Detect which cell encompasses the target text, then output its [x, y] center coordinate. 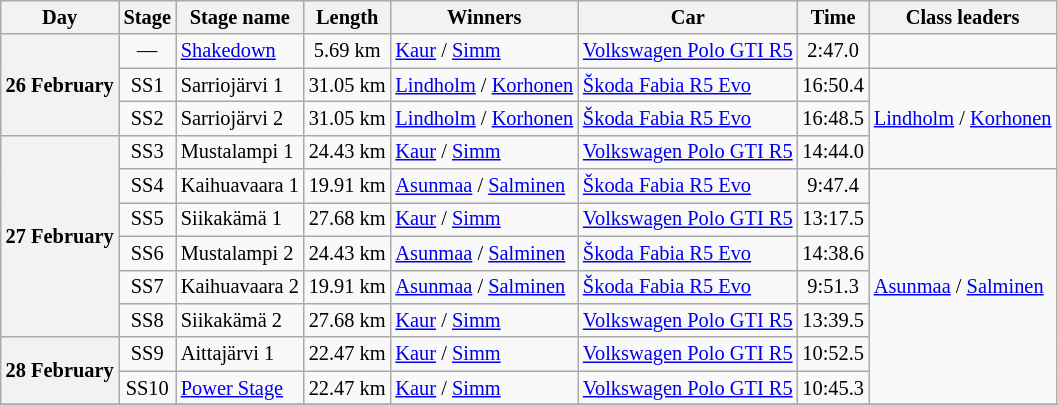
5.69 km [348, 51]
26 February [60, 84]
SS7 [148, 287]
SS4 [148, 186]
Time [832, 17]
16:50.4 [832, 85]
10:45.3 [832, 388]
Kaihuavaara 1 [240, 186]
14:38.6 [832, 253]
SS10 [148, 388]
Shakedown [240, 51]
SS2 [148, 118]
Aittajärvi 1 [240, 354]
Mustalampi 1 [240, 152]
Siikakämä 1 [240, 219]
9:47.4 [832, 186]
Class leaders [963, 17]
13:39.5 [832, 320]
SS3 [148, 152]
SS1 [148, 85]
SS6 [148, 253]
Stage name [240, 17]
Power Stage [240, 388]
9:51.3 [832, 287]
2:47.0 [832, 51]
Kaihuavaara 2 [240, 287]
16:48.5 [832, 118]
Day [60, 17]
Stage [148, 17]
SS5 [148, 219]
Siikakämä 2 [240, 320]
Sarriojärvi 2 [240, 118]
10:52.5 [832, 354]
SS8 [148, 320]
Mustalampi 2 [240, 253]
Winners [484, 17]
14:44.0 [832, 152]
13:17.5 [832, 219]
Car [688, 17]
28 February [60, 370]
— [148, 51]
SS9 [148, 354]
Length [348, 17]
27 February [60, 236]
Sarriojärvi 1 [240, 85]
